Pinpoint the cell where the given text exists, returning its (X, Y) midpoint coordinate. 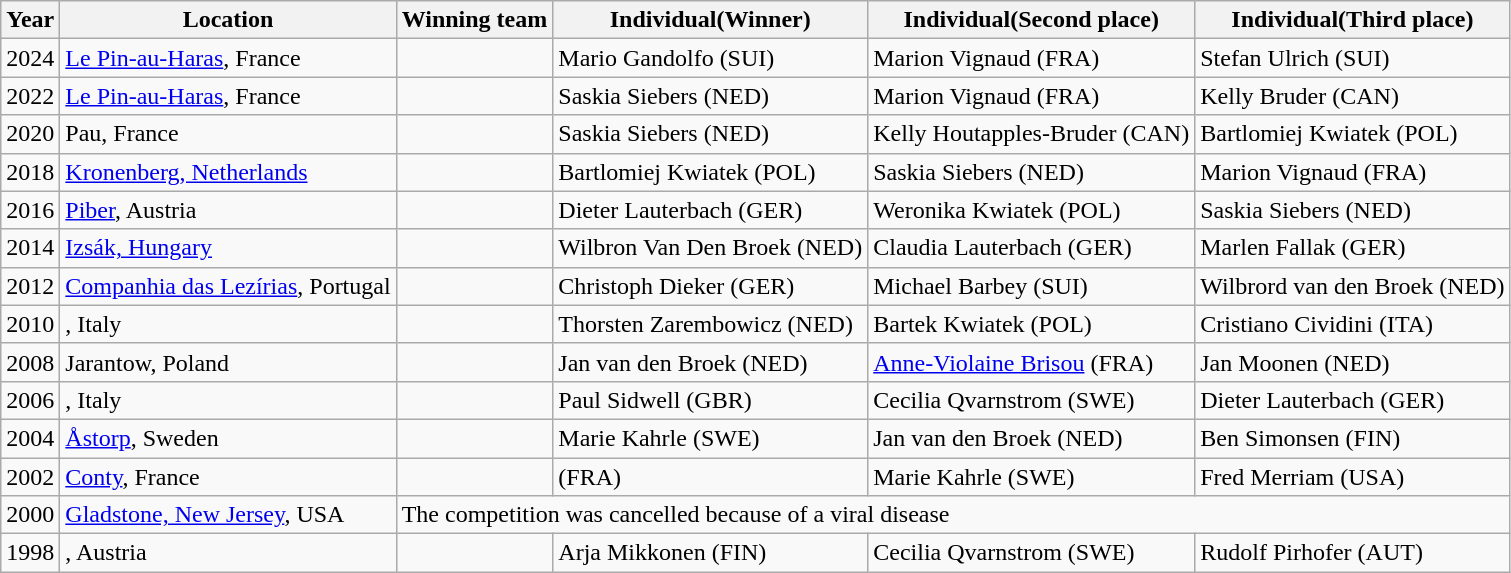
Individual(Winner) (710, 20)
Fred Merriam (USA) (1352, 477)
Ben Simonsen (FIN) (1352, 438)
Winning team (474, 20)
2002 (30, 477)
2018 (30, 172)
Stefan Ulrich (SUI) (1352, 58)
Kelly Houtapples-Bruder (CAN) (1032, 134)
Companhia das Lezírias, Portugal (228, 286)
2012 (30, 286)
1998 (30, 553)
Izsák, Hungary (228, 248)
Individual(Third place) (1352, 20)
Michael Barbey (SUI) (1032, 286)
Wilbrord van den Broek (NED) (1352, 286)
Kronenberg, Netherlands (228, 172)
2016 (30, 210)
Rudolf Pirhofer (AUT) (1352, 553)
Claudia Lauterbach (GER) (1032, 248)
Arja Mikkonen (FIN) (710, 553)
Anne-Violaine Brisou (FRA) (1032, 362)
Weronika Kwiatek (POL) (1032, 210)
Pau, France (228, 134)
Individual(Second place) (1032, 20)
2008 (30, 362)
Mario Gandolfo (SUI) (710, 58)
2006 (30, 400)
Bartek Kwiatek (POL) (1032, 324)
2022 (30, 96)
The competition was cancelled because of a viral disease (953, 515)
2004 (30, 438)
Åstorp, Sweden (228, 438)
2014 (30, 248)
Thorsten Zarembowicz (NED) (710, 324)
2020 (30, 134)
Conty, France (228, 477)
Cristiano Cividini (ITA) (1352, 324)
Paul Sidwell (GBR) (710, 400)
2000 (30, 515)
Jan Moonen (NED) (1352, 362)
Location (228, 20)
, Austria (228, 553)
Piber, Austria (228, 210)
Gladstone, New Jersey, USA (228, 515)
Kelly Bruder (CAN) (1352, 96)
Jarantow, Poland (228, 362)
Year (30, 20)
Marlen Fallak (GER) (1352, 248)
(FRA) (710, 477)
Christoph Dieker (GER) (710, 286)
2024 (30, 58)
Wilbron Van Den Broek (NED) (710, 248)
2010 (30, 324)
